For the text-containing cell, return its midpoint in [X, Y] coordinate format. 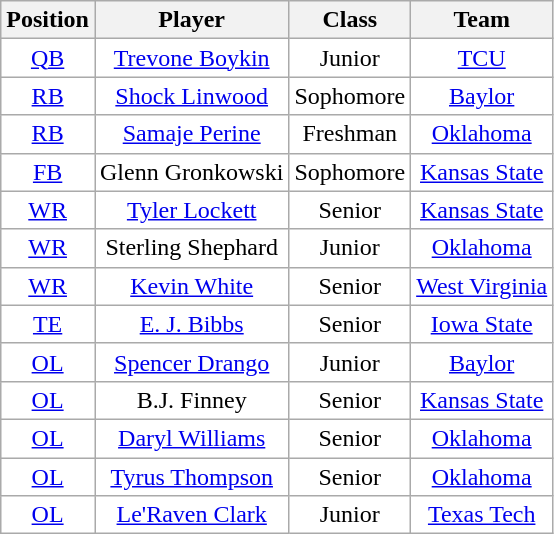
Position [48, 20]
TE [48, 324]
Class [350, 20]
Tyler Lockett [191, 210]
Freshman [350, 134]
Tyrus Thompson [191, 477]
Sterling Shephard [191, 248]
FB [48, 172]
Trevone Boykin [191, 58]
Glenn Gronkowski [191, 172]
Kevin White [191, 286]
Spencer Drango [191, 362]
Le'Raven Clark [191, 515]
Iowa State [482, 324]
Player [191, 20]
Shock Linwood [191, 96]
TCU [482, 58]
Daryl Williams [191, 438]
Samaje Perine [191, 134]
Texas Tech [482, 515]
Team [482, 20]
B.J. Finney [191, 400]
QB [48, 58]
E. J. Bibbs [191, 324]
West Virginia [482, 286]
